Extract the (X, Y) coordinate from the center of the cell holding the provided text.  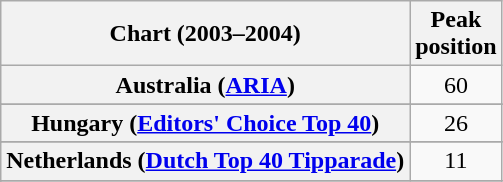
Peakposition (456, 34)
60 (456, 85)
Australia (ARIA) (206, 85)
11 (456, 161)
26 (456, 123)
Chart (2003–2004) (206, 34)
Netherlands (Dutch Top 40 Tipparade) (206, 161)
Hungary (Editors' Choice Top 40) (206, 123)
